Find where the given text appears and provide that cell's center as [X, Y] coordinate. 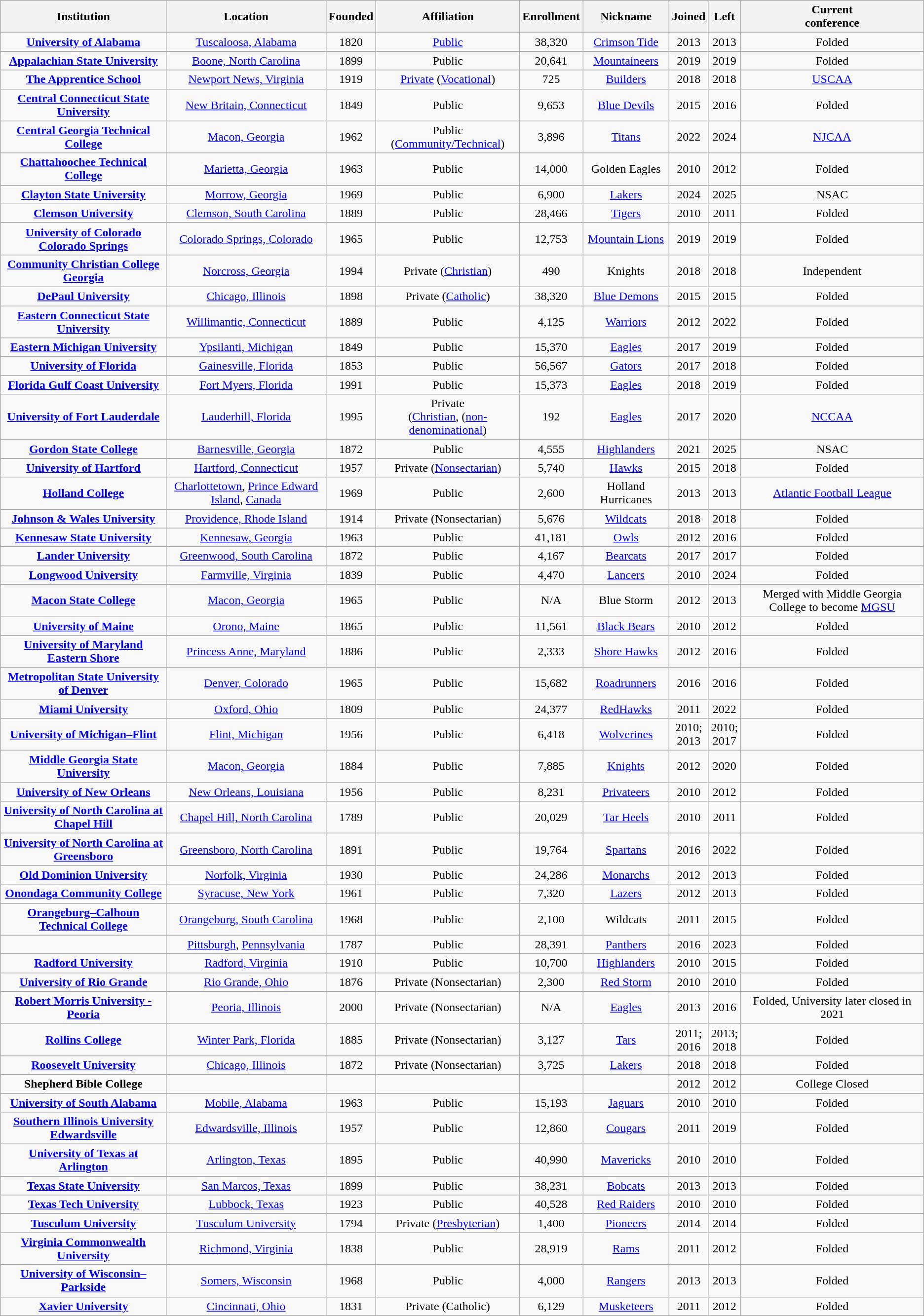
University of Maine [83, 626]
Mountaineers [626, 61]
Middle Georgia State University [83, 767]
Lazers [626, 894]
2,100 [551, 919]
RedHawks [626, 709]
Public(Community/Technical) [448, 137]
2011;2016 [689, 1039]
Syracuse, New York [246, 894]
Appalachian State University [83, 61]
Miami University [83, 709]
Privateers [626, 792]
725 [551, 79]
Southern Illinois University Edwardsville [83, 1128]
Greensboro, North Carolina [246, 850]
Morrow, Georgia [246, 194]
Wolverines [626, 734]
Owls [626, 537]
Independent [832, 270]
University of Colorado Colorado Springs [83, 239]
Left [725, 17]
2013;2018 [725, 1039]
1919 [351, 79]
Tar Heels [626, 817]
1865 [351, 626]
192 [551, 417]
Rio Grande, Ohio [246, 982]
1787 [351, 944]
1876 [351, 982]
40,528 [551, 1204]
DePaul University [83, 296]
Robert Morris University - Peoria [83, 1008]
Lubbock, Texas [246, 1204]
Gainesville, Florida [246, 366]
University of Alabama [83, 42]
Longwood University [83, 575]
Lauderhill, Florida [246, 417]
Bearcats [626, 556]
1820 [351, 42]
University of Hartford [83, 468]
6,900 [551, 194]
Gordon State College [83, 449]
Holland College [83, 493]
Eastern Connecticut State University [83, 322]
1898 [351, 296]
NCCAA [832, 417]
Central Georgia Technical College [83, 137]
Lander University [83, 556]
7,320 [551, 894]
2,300 [551, 982]
University of Wisconsin–Parkside [83, 1281]
1886 [351, 651]
Tars [626, 1039]
4,555 [551, 449]
1991 [351, 385]
San Marcos, Texas [246, 1186]
Location [246, 17]
Institution [83, 17]
2010;2017 [725, 734]
11,561 [551, 626]
1838 [351, 1248]
Orono, Maine [246, 626]
12,860 [551, 1128]
Private (Presbyterian) [448, 1223]
2,600 [551, 493]
Red Storm [626, 982]
56,567 [551, 366]
3,725 [551, 1065]
Merged with Middle Georgia College to become MGSU [832, 600]
1831 [351, 1306]
Roadrunners [626, 683]
4,125 [551, 322]
28,919 [551, 1248]
Pittsburgh, Pennsylvania [246, 944]
4,167 [551, 556]
Central Connecticut State University [83, 105]
20,029 [551, 817]
Chapel Hill, North Carolina [246, 817]
University of North Carolina at Greensboro [83, 850]
Kennesaw State University [83, 537]
Panthers [626, 944]
8,231 [551, 792]
Willimantic, Connecticut [246, 322]
Folded, University later closed in 2021 [832, 1008]
Titans [626, 137]
Fort Myers, Florida [246, 385]
Arlington, Texas [246, 1161]
7,885 [551, 767]
Johnson & Wales University [83, 519]
Flint, Michigan [246, 734]
Blue Devils [626, 105]
New Orleans, Louisiana [246, 792]
Orangeburg–Calhoun Technical College [83, 919]
Crimson Tide [626, 42]
12,753 [551, 239]
Kennesaw, Georgia [246, 537]
Golden Eagles [626, 169]
Xavier University [83, 1306]
Gators [626, 366]
1809 [351, 709]
Holland Hurricanes [626, 493]
1914 [351, 519]
1,400 [551, 1223]
15,370 [551, 347]
University of Texas at Arlington [83, 1161]
28,466 [551, 213]
Clayton State University [83, 194]
Shepherd Bible College [83, 1084]
Richmond, Virginia [246, 1248]
Nickname [626, 17]
Enrollment [551, 17]
6,129 [551, 1306]
Rangers [626, 1281]
Spartans [626, 850]
Black Bears [626, 626]
Peoria, Illinois [246, 1008]
Chattahoochee Technical College [83, 169]
1839 [351, 575]
20,641 [551, 61]
19,764 [551, 850]
41,181 [551, 537]
USCAA [832, 79]
3,127 [551, 1039]
1910 [351, 963]
1884 [351, 767]
University of New Orleans [83, 792]
College Closed [832, 1084]
Princess Anne, Maryland [246, 651]
Edwardsville, Illinois [246, 1128]
Monarchs [626, 875]
Clemson University [83, 213]
Winter Park, Florida [246, 1039]
Rollins College [83, 1039]
Barnesville, Georgia [246, 449]
University of Michigan–Flint [83, 734]
Old Dominion University [83, 875]
1794 [351, 1223]
Bobcats [626, 1186]
3,896 [551, 137]
4,470 [551, 575]
15,682 [551, 683]
University of North Carolina at Chapel Hill [83, 817]
28,391 [551, 944]
University of Fort Lauderdale [83, 417]
2010;2013 [689, 734]
Clemson, South Carolina [246, 213]
Roosevelt University [83, 1065]
1789 [351, 817]
1923 [351, 1204]
Radford University [83, 963]
University of Florida [83, 366]
Virginia Commonwealth University [83, 1248]
Shore Hawks [626, 651]
10,700 [551, 963]
2023 [725, 944]
Oxford, Ohio [246, 709]
Tuscaloosa, Alabama [246, 42]
9,653 [551, 105]
1895 [351, 1161]
Red Raiders [626, 1204]
Texas Tech University [83, 1204]
1853 [351, 366]
Blue Demons [626, 296]
40,990 [551, 1161]
Farmville, Virginia [246, 575]
Colorado Springs, Colorado [246, 239]
Eastern Michigan University [83, 347]
Macon State College [83, 600]
University of South Alabama [83, 1103]
1995 [351, 417]
2000 [351, 1008]
Charlottetown, Prince Edward Island, Canada [246, 493]
Joined [689, 17]
Boone, North Carolina [246, 61]
New Britain, Connecticut [246, 105]
2,333 [551, 651]
Hawks [626, 468]
Texas State University [83, 1186]
24,286 [551, 875]
The Apprentice School [83, 79]
2021 [689, 449]
University of Rio Grande [83, 982]
6,418 [551, 734]
Lancers [626, 575]
NJCAA [832, 137]
Mavericks [626, 1161]
Atlantic Football League [832, 493]
1930 [351, 875]
5,740 [551, 468]
490 [551, 270]
1885 [351, 1039]
Community Christian College Georgia [83, 270]
Cincinnati, Ohio [246, 1306]
15,193 [551, 1103]
Norcross, Georgia [246, 270]
38,231 [551, 1186]
Rams [626, 1248]
Onondaga Community College [83, 894]
Private(Christian, (non-denominational) [448, 417]
Marietta, Georgia [246, 169]
1962 [351, 137]
Currentconference [832, 17]
Somers, Wisconsin [246, 1281]
1994 [351, 270]
Tigers [626, 213]
Florida Gulf Coast University [83, 385]
Metropolitan State University of Denver [83, 683]
24,377 [551, 709]
Radford, Virginia [246, 963]
University of Maryland Eastern Shore [83, 651]
Founded [351, 17]
Mountain Lions [626, 239]
5,676 [551, 519]
4,000 [551, 1281]
Jaguars [626, 1103]
14,000 [551, 169]
Denver, Colorado [246, 683]
Hartford, Connecticut [246, 468]
Builders [626, 79]
Newport News, Virginia [246, 79]
Greenwood, South Carolina [246, 556]
Ypsilanti, Michigan [246, 347]
1961 [351, 894]
Mobile, Alabama [246, 1103]
Blue Storm [626, 600]
15,373 [551, 385]
Norfolk, Virginia [246, 875]
Private (Vocational) [448, 79]
Cougars [626, 1128]
Affiliation [448, 17]
Warriors [626, 322]
1891 [351, 850]
Private (Christian) [448, 270]
Providence, Rhode Island [246, 519]
Orangeburg, South Carolina [246, 919]
Musketeers [626, 1306]
Pioneers [626, 1223]
